Determine the (X, Y) coordinate at the center of the cell enclosing the given text.  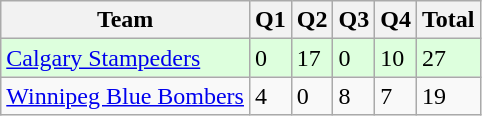
7 (396, 96)
19 (448, 96)
Q2 (312, 20)
Q4 (396, 20)
Total (448, 20)
Calgary Stampeders (126, 58)
Winnipeg Blue Bombers (126, 96)
17 (312, 58)
Team (126, 20)
4 (270, 96)
8 (354, 96)
Q1 (270, 20)
27 (448, 58)
Q3 (354, 20)
10 (396, 58)
